Return the [x, y] coordinate for the center point of the cell that contains the specified text.  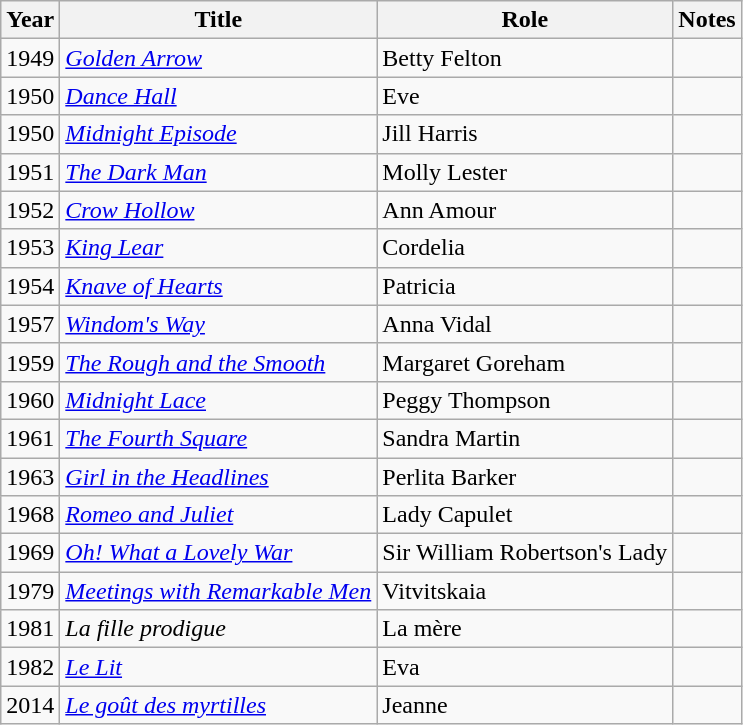
1951 [30, 172]
La mère [525, 629]
Sir William Robertson's Lady [525, 553]
1981 [30, 629]
Knave of Hearts [218, 286]
Perlita Barker [525, 477]
Midnight Lace [218, 400]
Crow Hollow [218, 210]
The Dark Man [218, 172]
Golden Arrow [218, 58]
1969 [30, 553]
Margaret Goreham [525, 362]
1954 [30, 286]
1963 [30, 477]
The Rough and the Smooth [218, 362]
1952 [30, 210]
Ann Amour [525, 210]
Meetings with Remarkable Men [218, 591]
Sandra Martin [525, 438]
Peggy Thompson [525, 400]
Girl in the Headlines [218, 477]
Le Lit [218, 667]
Jill Harris [525, 134]
Role [525, 20]
Romeo and Juliet [218, 515]
Windom's Way [218, 324]
1957 [30, 324]
Cordelia [525, 248]
1953 [30, 248]
The Fourth Square [218, 438]
Eva [525, 667]
Midnight Episode [218, 134]
Lady Capulet [525, 515]
1968 [30, 515]
1979 [30, 591]
Notes [707, 20]
Title [218, 20]
Le goût des myrtilles [218, 705]
Betty Felton [525, 58]
Patricia [525, 286]
Year [30, 20]
La fille prodigue [218, 629]
1960 [30, 400]
2014 [30, 705]
King Lear [218, 248]
Vitvitskaia [525, 591]
1982 [30, 667]
Eve [525, 96]
Dance Hall [218, 96]
Oh! What a Lovely War [218, 553]
Molly Lester [525, 172]
1959 [30, 362]
Jeanne [525, 705]
1949 [30, 58]
Anna Vidal [525, 324]
1961 [30, 438]
